Extract the [X, Y] coordinate from the center of the cell holding the provided text.  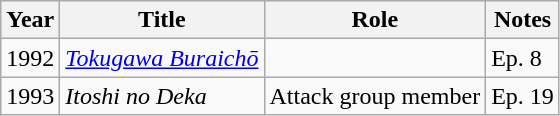
Title [162, 20]
Notes [523, 20]
Ep. 19 [523, 96]
Itoshi no Deka [162, 96]
1993 [30, 96]
Ep. 8 [523, 58]
Attack group member [375, 96]
1992 [30, 58]
Role [375, 20]
Tokugawa Buraichō [162, 58]
Year [30, 20]
